Locate the cell with the specified text and output its (x, y) center coordinate. 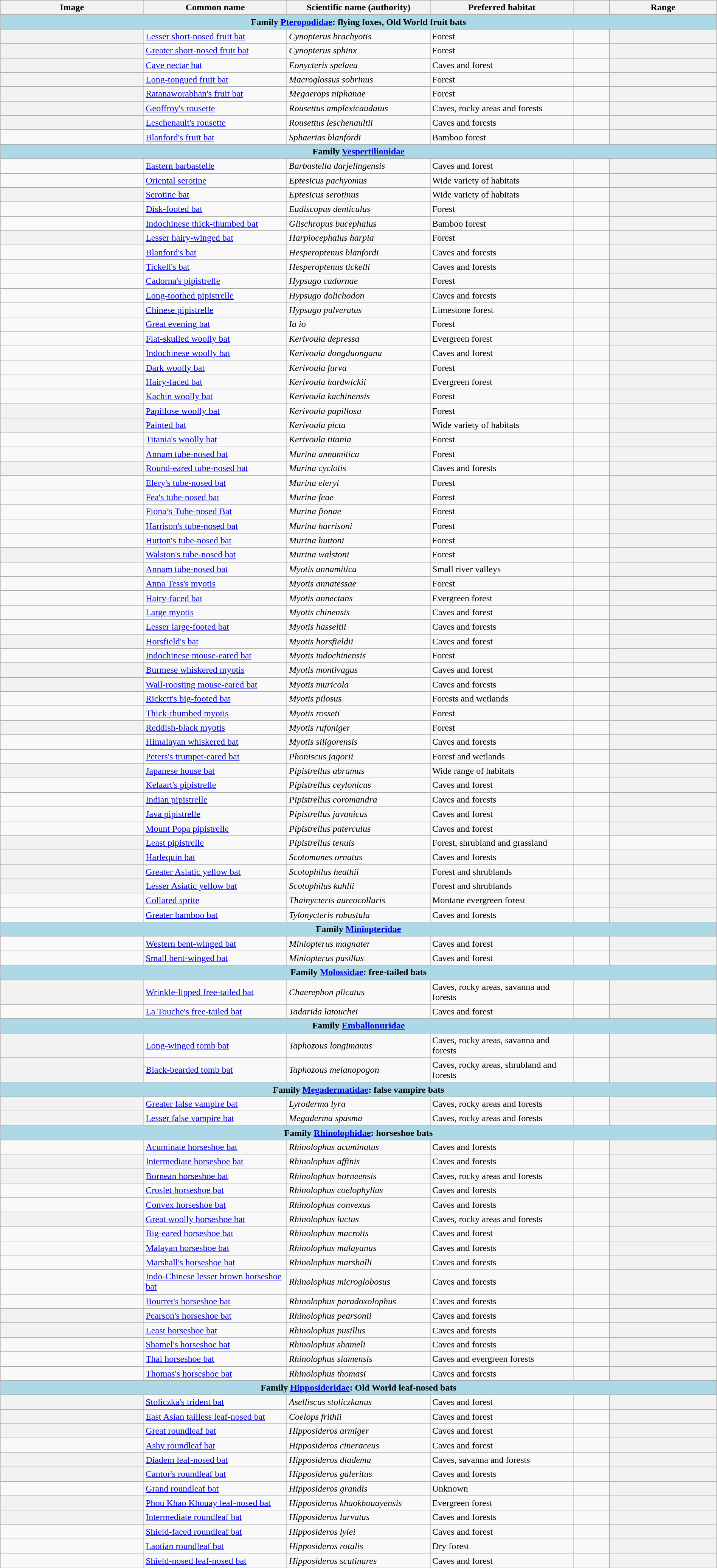
Murina walstoni (358, 555)
Malayan horseshoe bat (216, 1248)
Acuminate horseshoe bat (216, 1147)
Dry forest (501, 1546)
Himalayan whiskered bat (216, 742)
Flat-skulled woolly bat (216, 339)
Preferred habitat (501, 8)
Lyroderma lyra (358, 1104)
Myotis siligorensis (358, 742)
Wall-roosting mouse-eared bat (216, 684)
Cantor's roundleaf bat (216, 1474)
Forests and wetlands (501, 699)
Great evening bat (216, 324)
Collared sprite (216, 901)
Caves and evergreen forests (501, 1359)
Anna Tess's myotis (216, 583)
Lesser hairy-winged bat (216, 238)
Small bent-winged bat (216, 958)
Marshall's horseshoe bat (216, 1262)
Hipposideros rotalis (358, 1546)
Grand roundleaf bat (216, 1489)
Eonycteris spelaea (358, 65)
Common name (216, 8)
Phoniscus jagorii (358, 756)
Kerivoula picta (358, 425)
Titania's woolly bat (216, 440)
Hypsugo cadornae (358, 281)
Painted bat (216, 425)
Hipposideros lylei (358, 1532)
Round-eared tube-nosed bat (216, 468)
Kerivoula hardwickii (358, 382)
Ia io (358, 324)
Rhinolophus luctus (358, 1219)
Diadem leaf-nosed bat (216, 1460)
Myotis montivagus (358, 670)
Harlequin bat (216, 857)
Family Miniopteridae (358, 929)
Great woolly horseshoe bat (216, 1219)
Rhinolophus coelophyllus (358, 1190)
Indo-Chinese lesser brown horseshoe bat (216, 1282)
Murina annamitica (358, 454)
Miniopterus magnater (358, 944)
Hypsugo pulveratus (358, 310)
Hipposideros larvatus (358, 1517)
Eptesicus serotinus (358, 195)
Rhinolophus affinis (358, 1162)
Family Hipposideridae: Old World leaf-nosed bats (358, 1388)
Convex horseshoe bat (216, 1205)
Forest, shrubland and grassland (501, 843)
Rhinolophus microglobosus (358, 1282)
Rhinolophus borneensis (358, 1176)
Myotis annectans (358, 598)
Myotis rosseti (358, 713)
Thai horseshoe bat (216, 1359)
Rhinolophus malayanus (358, 1248)
Forest and wetlands (501, 756)
Hipposideros khaokhouayensis (358, 1503)
Hipposideros diadema (358, 1460)
Hipposideros grandis (358, 1489)
Rhinolophus paradoxolophus (358, 1301)
Rhinolophus thomasi (358, 1373)
Hipposideros scutinares (358, 1560)
Scotomanes ornatus (358, 857)
Tickell's bat (216, 267)
Wide range of habitats (501, 771)
Pipistrellus ceylonicus (358, 785)
Kerivoula titania (358, 440)
Western bent-winged bat (216, 944)
Hutton's tube-nosed bat (216, 540)
Lesser large-footed bat (216, 627)
Pipistrellus tenuis (358, 843)
Phou Khao Khouay leaf-nosed bat (216, 1503)
Pipistrellus javanicus (358, 814)
East Asian tailless leaf-nosed bat (216, 1417)
Japanese house bat (216, 771)
Long-winged tomb bat (216, 1045)
Hypsugo dolichodon (358, 296)
Limestone forest (501, 310)
Peters's trumpet-eared bat (216, 756)
Myotis chinensis (358, 612)
Family Rhinolophidae: horseshoe bats (358, 1132)
Family Emballonuridae (358, 1026)
Oriental serotine (216, 180)
Indochinese thick-thumbed bat (216, 224)
Harrison's tube-nosed bat (216, 526)
Hesperoptenus blanfordi (358, 252)
Burmese whiskered myotis (216, 670)
Eptesicus pachyomus (358, 180)
Indian pipistrelle (216, 800)
Great roundleaf bat (216, 1431)
Rhinolophus pusillus (358, 1330)
Family Molossidae: free-tailed bats (358, 972)
Caves, rocky areas, shrubland and forests (501, 1070)
Taphozous longimanus (358, 1045)
Kerivoula furva (358, 367)
Small river valleys (501, 569)
Myotis pilosus (358, 699)
Croslet horseshoe bat (216, 1190)
Blanford's bat (216, 252)
Greater false vampire bat (216, 1104)
Scientific name (authority) (358, 8)
Pipistrellus coromandra (358, 800)
Intermediate roundleaf bat (216, 1517)
Geoffroy's rousette (216, 108)
Caves, savanna and forests (501, 1460)
Rousettus leschenaultii (358, 123)
Hesperoptenus tickelli (358, 267)
Lesser false vampire bat (216, 1118)
Murina cyclotis (358, 468)
Disk-footed bat (216, 209)
Black-bearded tomb bat (216, 1070)
Coelops frithii (358, 1417)
Rickett's big-footed bat (216, 699)
Rhinolophus pearsonii (358, 1316)
Hipposideros cineraceus (358, 1445)
Cynopterus brachyotis (358, 36)
Eudiscopus denticulus (358, 209)
Pearson's horseshoe bat (216, 1316)
Ratanaworabhan's fruit bat (216, 94)
Reddish-black myotis (216, 728)
Rhinolophus marshalli (358, 1262)
Murina feae (358, 497)
Blanford's fruit bat (216, 137)
Macroglossus sobrinus (358, 79)
Rhinolophus acuminatus (358, 1147)
Eastern barbastelle (216, 166)
Kachin woolly bat (216, 396)
Murina fionae (358, 512)
Aselliscus stoliczkanus (358, 1402)
Long-tongued fruit bat (216, 79)
Hipposideros armiger (358, 1431)
Indochinese mouse-eared bat (216, 656)
Scotophilus kuhlii (358, 886)
Fea's tube-nosed bat (216, 497)
Harpiocephalus harpia (358, 238)
Thomas's horseshoe bat (216, 1373)
Murina huttoni (358, 540)
Family Pteropodidae: flying foxes, Old World fruit bats (358, 22)
Rousettus amplexicaudatus (358, 108)
Montane evergreen forest (501, 901)
Cadorna's pipistrelle (216, 281)
Murina harrisoni (358, 526)
Myotis muricola (358, 684)
Barbastella darjelingensis (358, 166)
Laotian roundleaf bat (216, 1546)
Chinese pipistrelle (216, 310)
Family Megadermatidae: false vampire bats (358, 1089)
Family Vespertilionidae (358, 151)
Rhinolophus siamensis (358, 1359)
Myotis rufoniger (358, 728)
Murina eleryi (358, 483)
Kerivoula dongduongana (358, 353)
Java pipistrelle (216, 814)
Unknown (501, 1489)
Myotis hasseltii (358, 627)
Shield-faced roundleaf bat (216, 1532)
Walston's tube-nosed bat (216, 555)
Big-eared horseshoe bat (216, 1234)
Shield-nosed leaf-nosed bat (216, 1560)
Myotis annamitica (358, 569)
Scotophilus heathii (358, 871)
Myotis annatessae (358, 583)
Kerivoula kachinensis (358, 396)
Greater Asiatic yellow bat (216, 871)
Serotine bat (216, 195)
Cave nectar bat (216, 65)
Indochinese woolly bat (216, 353)
Bornean horseshoe bat (216, 1176)
Sphaerias blanfordi (358, 137)
Wrinkle-lipped free-tailed bat (216, 992)
Myotis horsfieldii (358, 641)
Greater short-nosed fruit bat (216, 51)
Glischropus bucephalus (358, 224)
Taphozous melanopogon (358, 1070)
Large myotis (216, 612)
Megaerops niphanae (358, 94)
Thainycteris aureocollaris (358, 901)
Ashy roundleaf bat (216, 1445)
Elery's tube-nosed bat (216, 483)
Megaderma spasma (358, 1118)
Shamel's horseshoe bat (216, 1344)
Rhinolophus macrotis (358, 1234)
La Touche's free-tailed bat (216, 1011)
Long-toothed pipistrelle (216, 296)
Miniopterus pusillus (358, 958)
Tylonycteris robustula (358, 915)
Tadarida latouchei (358, 1011)
Kerivoula papillosa (358, 411)
Myotis indochinensis (358, 656)
Fiona’s Tube-nosed Bat (216, 512)
Least horseshoe bat (216, 1330)
Kerivoula depressa (358, 339)
Least pipistrelle (216, 843)
Intermediate horseshoe bat (216, 1162)
Greater bamboo bat (216, 915)
Rhinolophus shameli (358, 1344)
Horsfield's bat (216, 641)
Bourret's horseshoe bat (216, 1301)
Mount Popa pipistrelle (216, 828)
Range (663, 8)
Chaerephon plicatus (358, 992)
Papillose woolly bat (216, 411)
Pipistrellus abramus (358, 771)
Kelaart's pipistrelle (216, 785)
Image (72, 8)
Pipistrellus paterculus (358, 828)
Rhinolophus convexus (358, 1205)
Hipposideros galeritus (358, 1474)
Dark woolly bat (216, 367)
Thick-thumbed myotis (216, 713)
Lesser short-nosed fruit bat (216, 36)
Cynopterus sphinx (358, 51)
Stoliczka's trident bat (216, 1402)
Leschenault's rousette (216, 123)
Lesser Asiatic yellow bat (216, 886)
